Scan for the cell matching the given text and deliver its (x, y) coordinate at center. 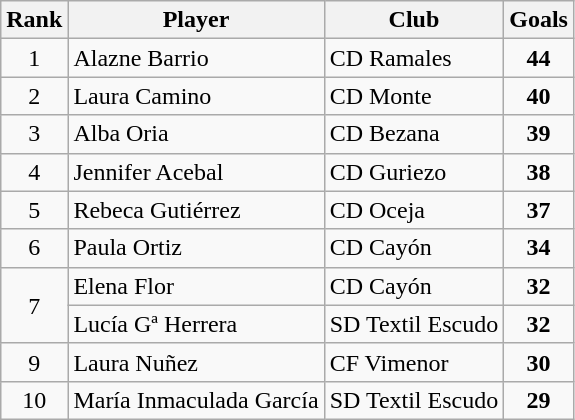
6 (34, 248)
Club (414, 20)
10 (34, 400)
5 (34, 210)
Laura Camino (196, 96)
CD Oceja (414, 210)
39 (539, 134)
CF Vimenor (414, 362)
9 (34, 362)
37 (539, 210)
Elena Flor (196, 286)
Jennifer Acebal (196, 172)
7 (34, 305)
Alazne Barrio (196, 58)
Laura Nuñez (196, 362)
4 (34, 172)
Alba Oria (196, 134)
María Inmaculada García (196, 400)
29 (539, 400)
Goals (539, 20)
1 (34, 58)
34 (539, 248)
38 (539, 172)
CD Ramales (414, 58)
Rebeca Gutiérrez (196, 210)
CD Guriezo (414, 172)
40 (539, 96)
Paula Ortiz (196, 248)
Lucía Gª Herrera (196, 324)
44 (539, 58)
Player (196, 20)
3 (34, 134)
CD Monte (414, 96)
CD Bezana (414, 134)
2 (34, 96)
Rank (34, 20)
30 (539, 362)
